Find where the given text appears and provide that cell's center as (x, y) coordinate. 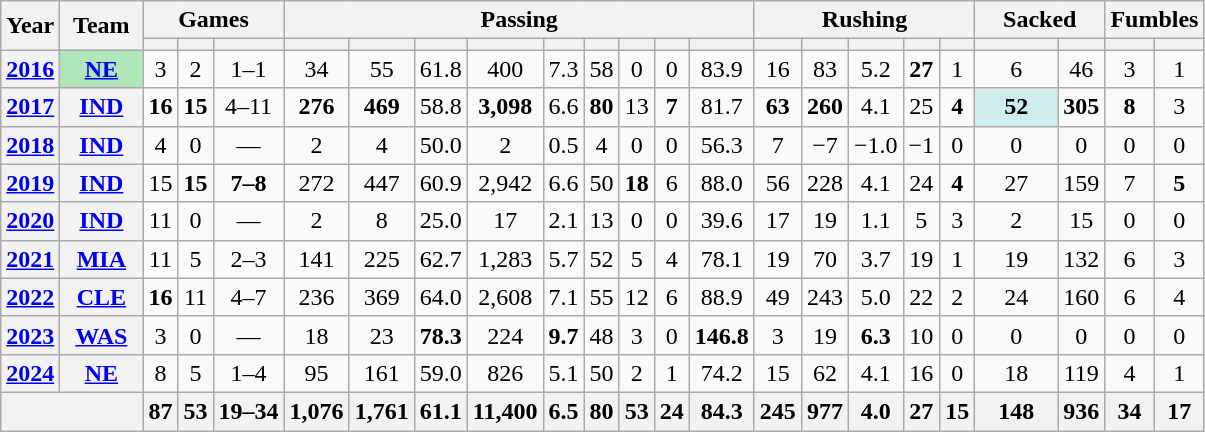
61.8 (440, 69)
23 (382, 335)
6.5 (564, 411)
−1.0 (876, 145)
Rushing (864, 20)
61.1 (440, 411)
2022 (30, 297)
Fumbles (1154, 20)
46 (1082, 69)
25 (922, 107)
2–3 (248, 259)
78.3 (440, 335)
5.7 (564, 259)
3,098 (505, 107)
2019 (30, 183)
225 (382, 259)
19–34 (248, 411)
95 (316, 373)
Team (102, 26)
141 (316, 259)
936 (1082, 411)
4–7 (248, 297)
MIA (102, 259)
83 (824, 69)
CLE (102, 297)
WAS (102, 335)
3.7 (876, 259)
146.8 (722, 335)
−1 (922, 145)
88.9 (722, 297)
5.0 (876, 297)
469 (382, 107)
49 (778, 297)
84.3 (722, 411)
Sacked (1040, 20)
Passing (519, 20)
2018 (30, 145)
22 (922, 297)
Games (214, 20)
2.1 (564, 221)
62.7 (440, 259)
977 (824, 411)
56.3 (722, 145)
59.0 (440, 373)
63 (778, 107)
Year (30, 26)
39.6 (722, 221)
6.3 (876, 335)
58 (602, 69)
1–1 (248, 69)
2,608 (505, 297)
1–4 (248, 373)
276 (316, 107)
4–11 (248, 107)
1.1 (876, 221)
9.7 (564, 335)
148 (1016, 411)
7.3 (564, 69)
272 (316, 183)
60.9 (440, 183)
160 (1082, 297)
245 (778, 411)
88.0 (722, 183)
305 (1082, 107)
7.1 (564, 297)
87 (160, 411)
2017 (30, 107)
826 (505, 373)
62 (824, 373)
−7 (824, 145)
2,942 (505, 183)
1,076 (316, 411)
70 (824, 259)
74.2 (722, 373)
1,283 (505, 259)
2020 (30, 221)
132 (1082, 259)
2023 (30, 335)
0.5 (564, 145)
119 (1082, 373)
48 (602, 335)
159 (1082, 183)
447 (382, 183)
56 (778, 183)
2016 (30, 69)
2021 (30, 259)
78.1 (722, 259)
400 (505, 69)
1,761 (382, 411)
228 (824, 183)
7–8 (248, 183)
25.0 (440, 221)
50.0 (440, 145)
369 (382, 297)
5.2 (876, 69)
236 (316, 297)
10 (922, 335)
81.7 (722, 107)
2024 (30, 373)
224 (505, 335)
12 (636, 297)
260 (824, 107)
58.8 (440, 107)
5.1 (564, 373)
243 (824, 297)
11,400 (505, 411)
4.0 (876, 411)
83.9 (722, 69)
161 (382, 373)
64.0 (440, 297)
